Return the (X, Y) coordinate for the center point of the cell that contains the specified text.  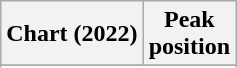
Chart (2022) (72, 34)
Peakposition (189, 34)
